Return (x, y) of the center of cell containing provided text 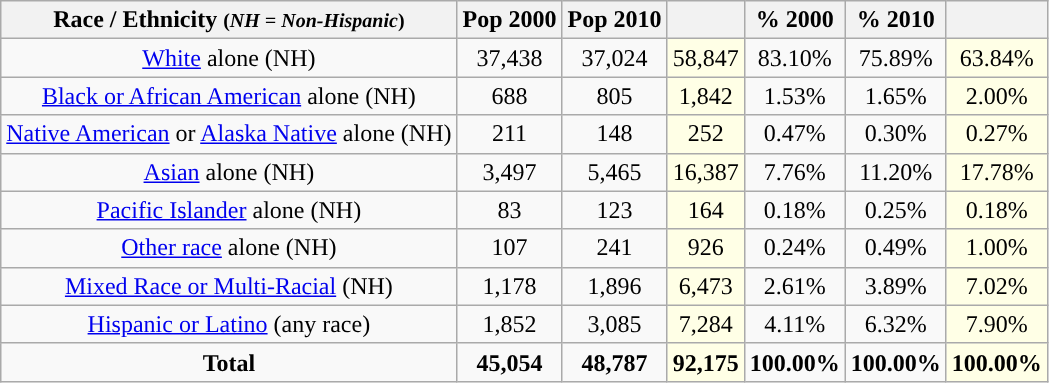
75.89% (896, 58)
Black or African American alone (NH) (229, 96)
83.10% (794, 58)
926 (706, 248)
17.78% (996, 172)
0.27% (996, 134)
2.61% (794, 286)
123 (614, 210)
0.30% (896, 134)
3,497 (510, 172)
1,852 (510, 324)
16,387 (706, 172)
4.11% (794, 324)
7.76% (794, 172)
83 (510, 210)
0.25% (896, 210)
63.84% (996, 58)
5,465 (614, 172)
1,178 (510, 286)
7.02% (996, 286)
Pop 2000 (510, 20)
3.89% (896, 286)
0.24% (794, 248)
Total (229, 362)
Hispanic or Latino (any race) (229, 324)
37,438 (510, 58)
Asian alone (NH) (229, 172)
0.47% (794, 134)
7,284 (706, 324)
252 (706, 134)
Pacific Islander alone (NH) (229, 210)
211 (510, 134)
1.53% (794, 96)
7.90% (996, 324)
Native American or Alaska Native alone (NH) (229, 134)
1.00% (996, 248)
148 (614, 134)
6,473 (706, 286)
688 (510, 96)
1,896 (614, 286)
805 (614, 96)
107 (510, 248)
Mixed Race or Multi-Racial (NH) (229, 286)
0.49% (896, 248)
Race / Ethnicity (NH = Non-Hispanic) (229, 20)
37,024 (614, 58)
11.20% (896, 172)
1,842 (706, 96)
92,175 (706, 362)
241 (614, 248)
3,085 (614, 324)
% 2010 (896, 20)
Other race alone (NH) (229, 248)
6.32% (896, 324)
Pop 2010 (614, 20)
% 2000 (794, 20)
1.65% (896, 96)
48,787 (614, 362)
White alone (NH) (229, 58)
164 (706, 210)
2.00% (996, 96)
58,847 (706, 58)
45,054 (510, 362)
